Search for the cell housing the specified text and yield its [X, Y] center coordinate. 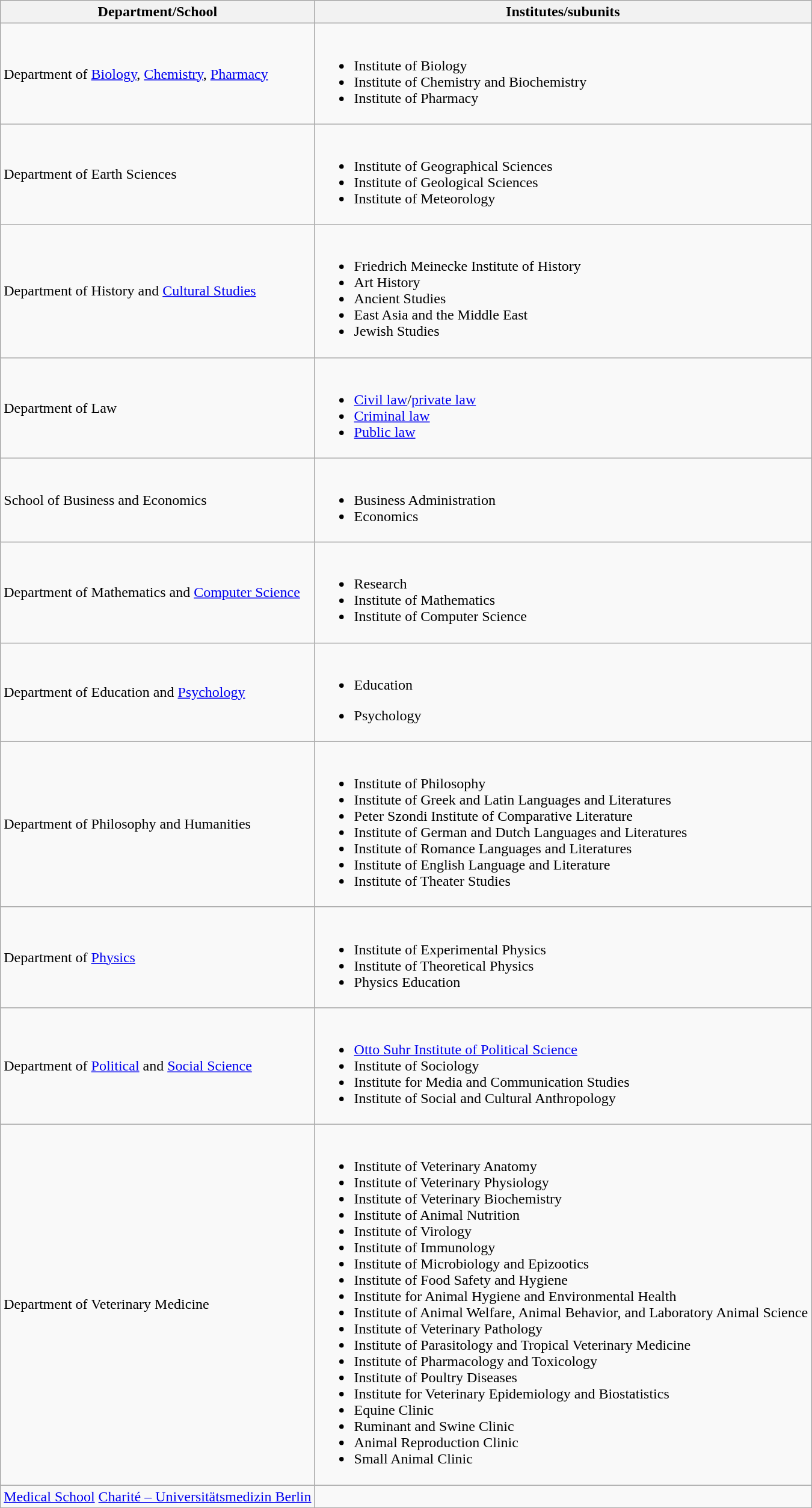
Department of Law [158, 408]
Medical School Charité – Universitätsmedizin Berlin [158, 1497]
Friedrich Meinecke Institute of HistoryArt HistoryAncient StudiesEast Asia and the Middle EastJewish Studies [563, 291]
Business AdministrationEconomics [563, 500]
Department of Political and Social Science [158, 1066]
EducationPsychology [563, 692]
Department of Earth Sciences [158, 175]
Department/School [158, 12]
Civil law/private lawCriminal lawPublic law [563, 408]
Institute of Experimental PhysicsInstitute of Theoretical PhysicsPhysics Education [563, 957]
ResearchInstitute of MathematicsInstitute of Computer Science [563, 592]
Institutes/subunits [563, 12]
Department of Mathematics and Computer Science [158, 592]
Institute of Geographical SciencesInstitute of Geological SciencesInstitute of Meteorology [563, 175]
Department of History and Cultural Studies [158, 291]
Department of Veterinary Medicine [158, 1305]
Institute of BiologyInstitute of Chemistry and BiochemistryInstitute of Pharmacy [563, 73]
Department of Philosophy and Humanities [158, 824]
Department of Biology, Chemistry, Pharmacy [158, 73]
Department of Physics [158, 957]
Department of Education and Psychology [158, 692]
School of Business and Economics [158, 500]
